Search for the cell housing the specified text and yield its (X, Y) center coordinate. 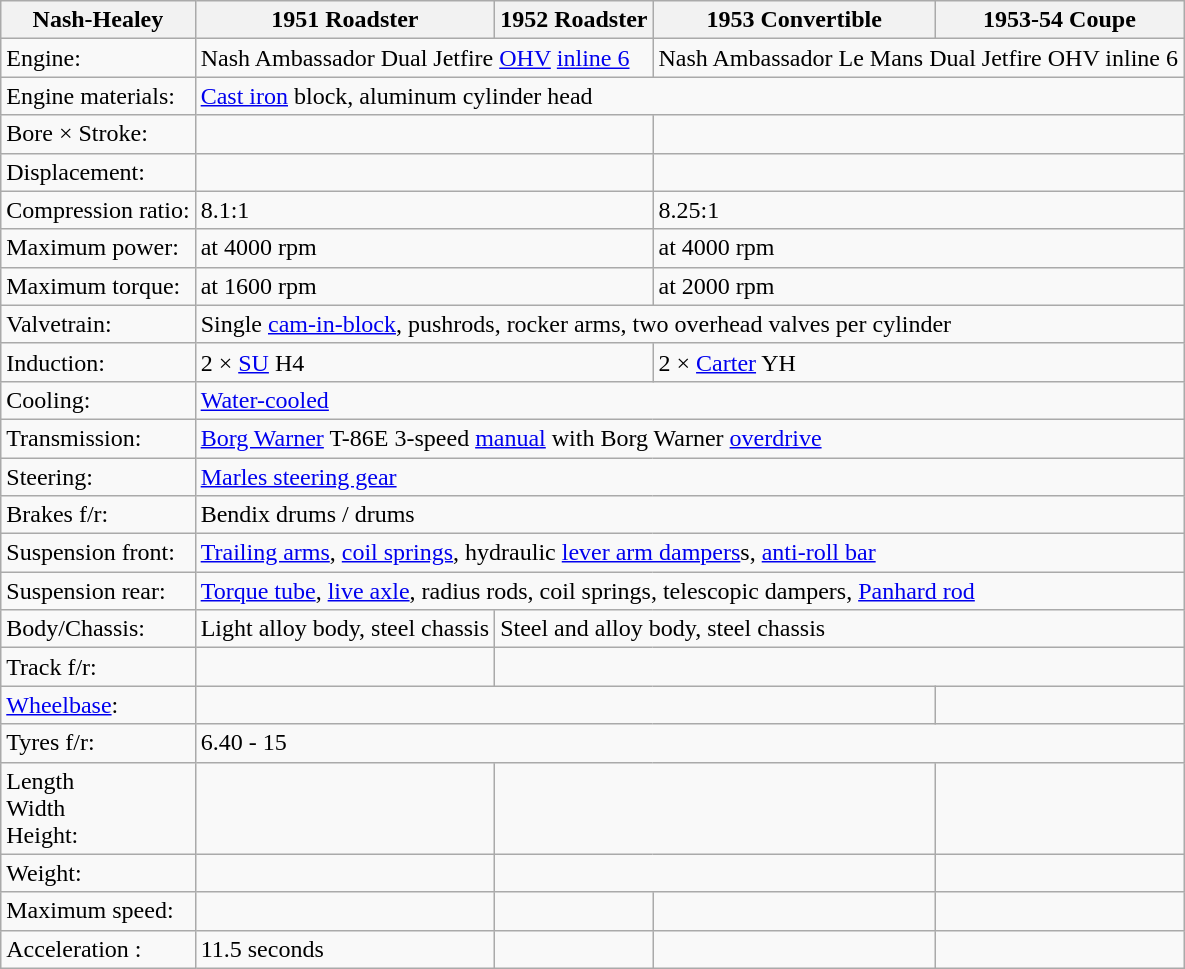
Bore × Stroke: (98, 134)
1953-54 Coupe (1059, 20)
Tyres f/r: (98, 743)
Light alloy body, steel chassis (344, 629)
Transmission: (98, 438)
Suspension front: (98, 553)
Nash Ambassador Le Mans Dual Jetfire OHV inline 6 (918, 58)
at 1600 rpm (424, 286)
Steel and alloy body, steel chassis (840, 629)
Cast iron block, aluminum cylinder head (689, 96)
8.1:1 (424, 210)
Single cam-in-block, pushrods, rocker arms, two overhead valves per cylinder (689, 324)
Marles steering gear (689, 477)
Nash-Healey (98, 20)
Induction: (98, 362)
2 × SU H4 (424, 362)
Cooling: (98, 400)
Torque tube, live axle, radius rods, coil springs, telescopic dampers, Panhard rod (689, 591)
Maximum speed: (98, 911)
Steering: (98, 477)
Wheelbase: (98, 705)
1951 Roadster (344, 20)
Body/Chassis: (98, 629)
11.5 seconds (344, 949)
Weight: (98, 873)
Acceleration : (98, 949)
Track f/r: (98, 667)
Bendix drums / drums (689, 515)
Suspension rear: (98, 591)
1952 Roadster (574, 20)
Engine materials: (98, 96)
Valvetrain: (98, 324)
2 × Carter YH (918, 362)
Nash Ambassador Dual Jetfire OHV inline 6 (424, 58)
Borg Warner T-86E 3-speed manual with Borg Warner overdrive (689, 438)
Compression ratio: (98, 210)
Maximum power: (98, 248)
8.25:1 (918, 210)
Maximum torque: (98, 286)
1953 Convertible (794, 20)
Trailing arms, coil springs, hydraulic lever arm damperss, anti-roll bar (689, 553)
Engine: (98, 58)
Water-cooled (689, 400)
Brakes f/r: (98, 515)
Displacement: (98, 172)
at 2000 rpm (918, 286)
LengthWidthHeight: (98, 808)
6.40 - 15 (689, 743)
